Search for the cell housing the specified text and yield its (X, Y) center coordinate. 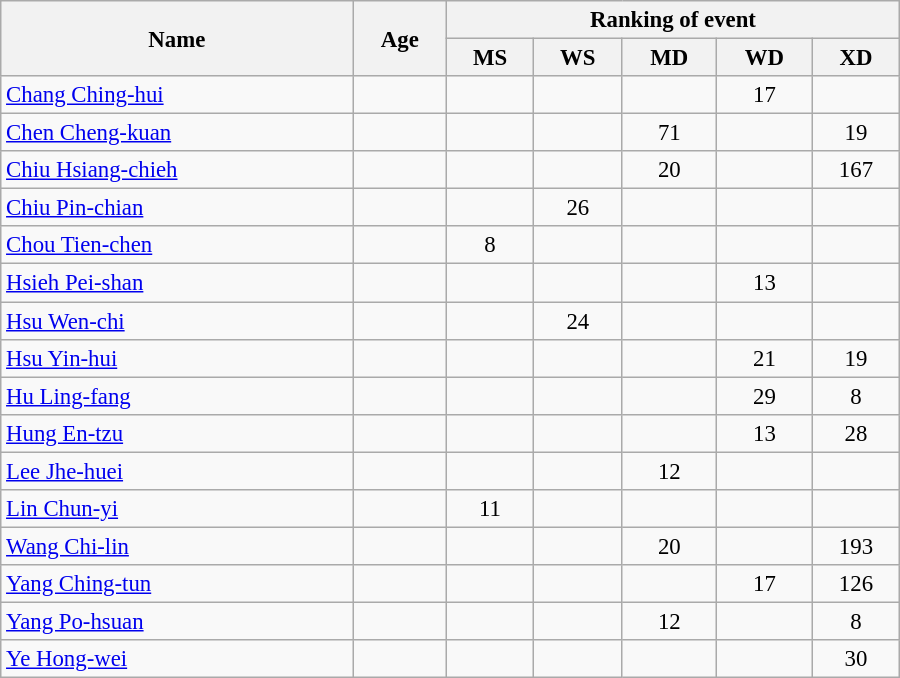
Chou Tien-chen (177, 245)
193 (856, 546)
21 (764, 358)
Chiu Hsiang-chieh (177, 170)
MS (490, 58)
Age (400, 38)
Ye Hong-wei (177, 659)
30 (856, 659)
MD (669, 58)
XD (856, 58)
Name (177, 38)
Hsu Yin-hui (177, 358)
Yang Po-hsuan (177, 621)
WS (578, 58)
Hsieh Pei-shan (177, 283)
Wang Chi-lin (177, 546)
28 (856, 433)
167 (856, 170)
71 (669, 133)
Chang Ching-hui (177, 95)
Yang Ching-tun (177, 584)
Chiu Pin-chian (177, 208)
Hung En-tzu (177, 433)
24 (578, 321)
Hu Ling-fang (177, 396)
Lee Jhe-huei (177, 471)
Ranking of event (674, 20)
Hsu Wen-chi (177, 321)
Chen Cheng-kuan (177, 133)
11 (490, 509)
29 (764, 396)
Lin Chun-yi (177, 509)
126 (856, 584)
26 (578, 208)
WD (764, 58)
